Determine the (x, y) coordinate at the center of the cell enclosing the given text.  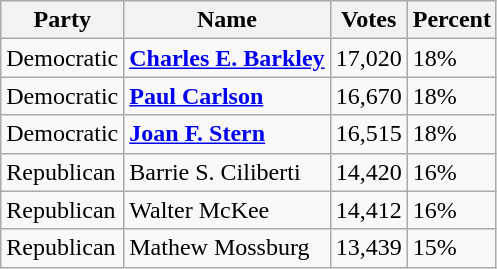
13,439 (368, 248)
Barrie S. Ciliberti (227, 172)
Walter McKee (227, 210)
Votes (368, 20)
Percent (452, 20)
16,515 (368, 134)
Mathew Mossburg (227, 248)
Joan F. Stern (227, 134)
14,412 (368, 210)
14,420 (368, 172)
Name (227, 20)
Charles E. Barkley (227, 58)
15% (452, 248)
Paul Carlson (227, 96)
17,020 (368, 58)
16,670 (368, 96)
Party (62, 20)
